Return (X, Y) of the center of cell containing provided text 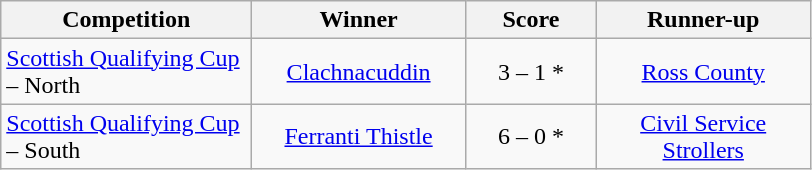
Ferranti Thistle (359, 136)
Clachnacuddin (359, 72)
6 – 0 * (530, 136)
Competition (126, 20)
3 – 1 * (530, 72)
Ross County (703, 72)
Scottish Qualifying Cup – North (126, 72)
Scottish Qualifying Cup – South (126, 136)
Civil Service Strollers (703, 136)
Runner-up (703, 20)
Winner (359, 20)
Score (530, 20)
